Determine the [x, y] coordinate at the center of the cell enclosing the given text.  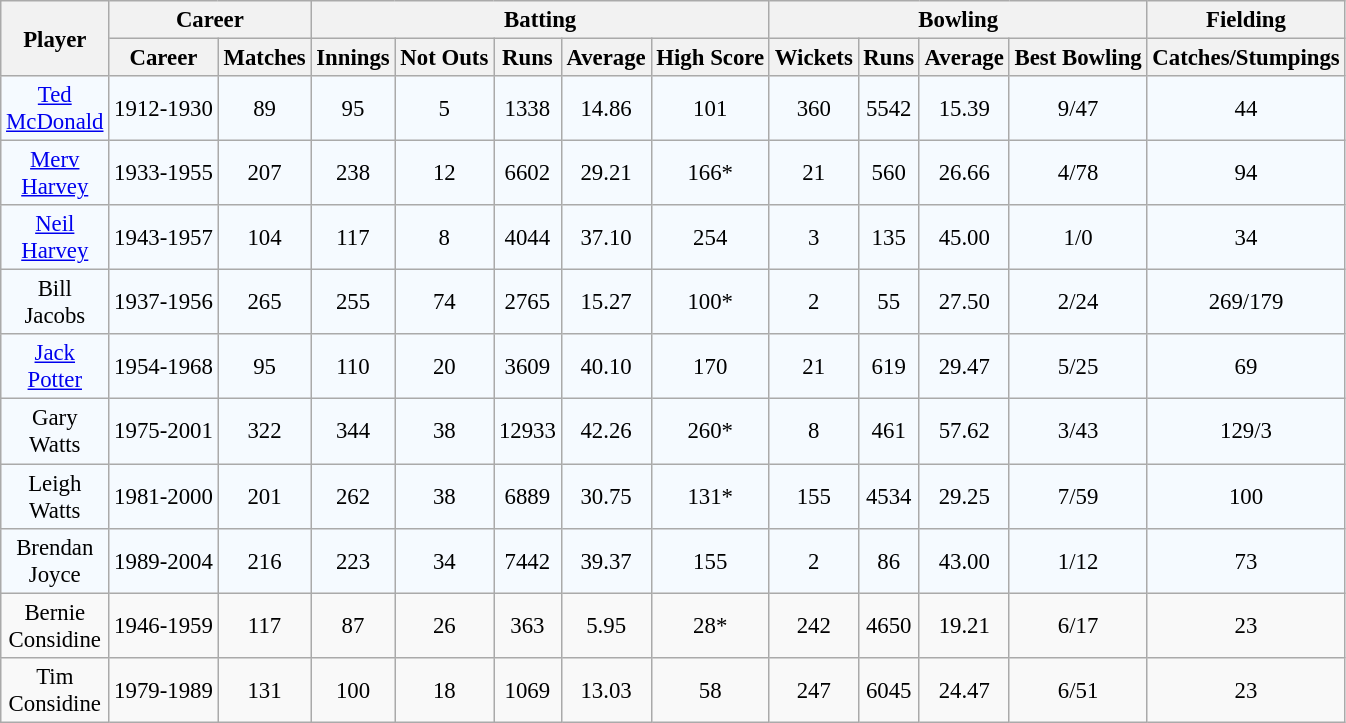
1946-1959 [164, 626]
1/12 [1078, 560]
363 [528, 626]
5 [444, 108]
28* [710, 626]
5/25 [1078, 366]
Bowling [958, 20]
131* [710, 496]
13.03 [606, 690]
269/179 [1246, 302]
2/24 [1078, 302]
29.47 [964, 366]
3609 [528, 366]
87 [353, 626]
1943-1957 [164, 238]
166* [710, 174]
619 [888, 366]
322 [264, 432]
Bernie Considine [55, 626]
265 [264, 302]
560 [888, 174]
69 [1246, 366]
Tim Considine [55, 690]
1/0 [1078, 238]
12933 [528, 432]
254 [710, 238]
Not Outs [444, 58]
Fielding [1246, 20]
1338 [528, 108]
26 [444, 626]
238 [353, 174]
Innings [353, 58]
6602 [528, 174]
58 [710, 690]
15.27 [606, 302]
37.10 [606, 238]
7/59 [1078, 496]
170 [710, 366]
4650 [888, 626]
242 [814, 626]
104 [264, 238]
255 [353, 302]
6889 [528, 496]
1979-1989 [164, 690]
360 [814, 108]
Best Bowling [1078, 58]
1937-1956 [164, 302]
26.66 [964, 174]
73 [1246, 560]
201 [264, 496]
135 [888, 238]
7442 [528, 560]
Ted McDonald [55, 108]
High Score [710, 58]
55 [888, 302]
Leigh Watts [55, 496]
Jack Potter [55, 366]
74 [444, 302]
30.75 [606, 496]
Merv Harvey [55, 174]
1954-1968 [164, 366]
Bill Jacobs [55, 302]
Matches [264, 58]
101 [710, 108]
6/51 [1078, 690]
29.25 [964, 496]
Batting [540, 20]
1069 [528, 690]
3 [814, 238]
43.00 [964, 560]
344 [353, 432]
223 [353, 560]
39.37 [606, 560]
1975-2001 [164, 432]
1912-1930 [164, 108]
4044 [528, 238]
24.47 [964, 690]
461 [888, 432]
15.39 [964, 108]
14.86 [606, 108]
27.50 [964, 302]
19.21 [964, 626]
29.21 [606, 174]
1933-1955 [164, 174]
6045 [888, 690]
247 [814, 690]
9/47 [1078, 108]
45.00 [964, 238]
Player [55, 38]
18 [444, 690]
216 [264, 560]
44 [1246, 108]
57.62 [964, 432]
5542 [888, 108]
3/43 [1078, 432]
89 [264, 108]
Brendan Joyce [55, 560]
207 [264, 174]
42.26 [606, 432]
260* [710, 432]
4/78 [1078, 174]
Neil Harvey [55, 238]
20 [444, 366]
129/3 [1246, 432]
100* [710, 302]
Wickets [814, 58]
Catches/Stumpings [1246, 58]
4534 [888, 496]
262 [353, 496]
131 [264, 690]
86 [888, 560]
6/17 [1078, 626]
5.95 [606, 626]
40.10 [606, 366]
1981-2000 [164, 496]
Gary Watts [55, 432]
1989-2004 [164, 560]
12 [444, 174]
110 [353, 366]
94 [1246, 174]
2765 [528, 302]
